Output the (X, Y) coordinate of the center of the cell containing the given text.  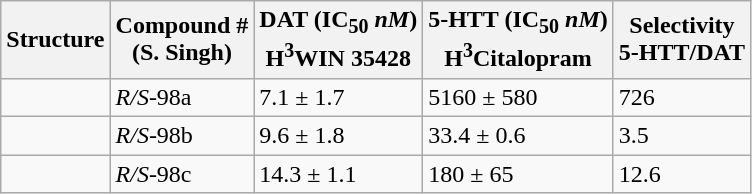
726 (682, 98)
DAT (IC50 nM)H3WIN 35428 (338, 40)
14.3 ± 1.1 (338, 174)
3.5 (682, 136)
R/S-98a (182, 98)
33.4 ± 0.6 (518, 136)
12.6 (682, 174)
180 ± 65 (518, 174)
Compound #(S. Singh) (182, 40)
R/S-98b (182, 136)
5160 ± 580 (518, 98)
Structure (56, 40)
5-HTT (IC50 nM)H3Citalopram (518, 40)
R/S-98c (182, 174)
9.6 ± 1.8 (338, 136)
Selectivity5-HTT/DAT (682, 40)
7.1 ± 1.7 (338, 98)
